Locate the cell with the specified text and output its [X, Y] center coordinate. 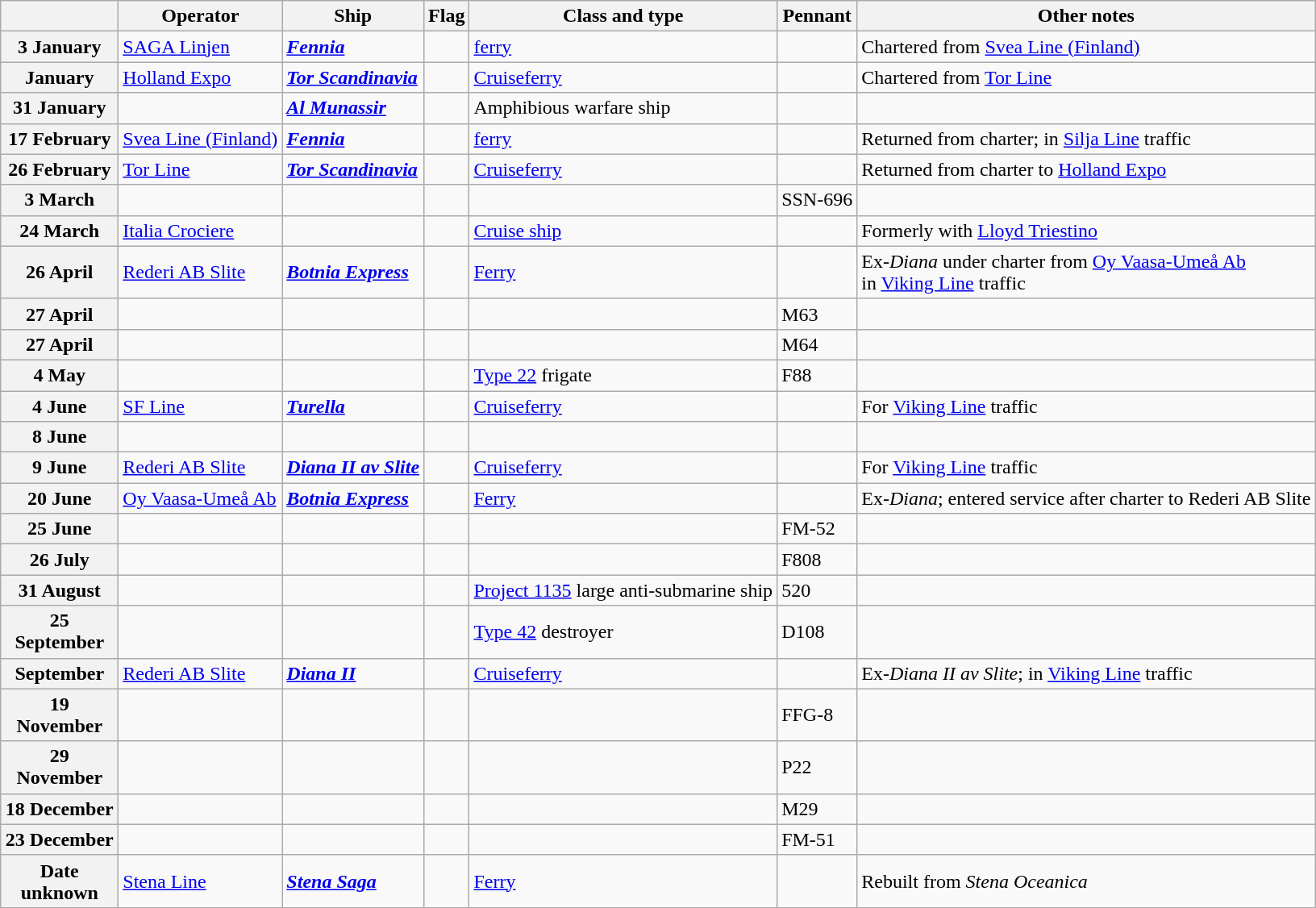
SSN-696 [818, 200]
18 December [60, 809]
Amphibious warfare ship [623, 108]
4 May [60, 375]
Returned from charter to Holland Expo [1086, 169]
Diana II [353, 673]
Class and type [623, 16]
FM-51 [818, 839]
Project 1135 large anti-submarine ship [623, 590]
26 February [60, 169]
Date unknown [60, 881]
31 January [60, 108]
Ship [353, 16]
25 June [60, 529]
Ex-Diana under charter from Oy Vaasa-Umeå Abin Viking Line traffic [1086, 273]
4 June [60, 406]
Stena Saga [353, 881]
Holland Expo [200, 77]
Returned from charter; in Silja Line traffic [1086, 139]
Other notes [1086, 16]
M29 [818, 809]
Chartered from Tor Line [1086, 77]
SAGA Linjen [200, 47]
17 February [60, 139]
Pennant [818, 16]
23 December [60, 839]
P22 [818, 768]
Turella [353, 406]
F88 [818, 375]
FM-52 [818, 529]
Type 22 frigate [623, 375]
3 March [60, 200]
Formerly with Lloyd Triestino [1086, 231]
9 June [60, 468]
Ex-Diana II av Slite; in Viking Line traffic [1086, 673]
31 August [60, 590]
8 June [60, 437]
Stena Line [200, 881]
Operator [200, 16]
520 [818, 590]
Oy Vaasa-Umeå Ab [200, 498]
19 November [60, 714]
24 March [60, 231]
D108 [818, 632]
SF Line [200, 406]
Diana II av Slite [353, 468]
25 September [60, 632]
M63 [818, 314]
Italia Crociere [200, 231]
M64 [818, 344]
Cruise ship [623, 231]
26 July [60, 560]
26 April [60, 273]
F808 [818, 560]
FFG-8 [818, 714]
September [60, 673]
29 November [60, 768]
Flag [447, 16]
Al Munassir [353, 108]
Tor Line [200, 169]
20 June [60, 498]
Rebuilt from Stena Oceanica [1086, 881]
Chartered from Svea Line (Finland) [1086, 47]
Type 42 destroyer [623, 632]
3 January [60, 47]
January [60, 77]
Svea Line (Finland) [200, 139]
Ex-Diana; entered service after charter to Rederi AB Slite [1086, 498]
